Return (X, Y) of the center of cell containing provided text 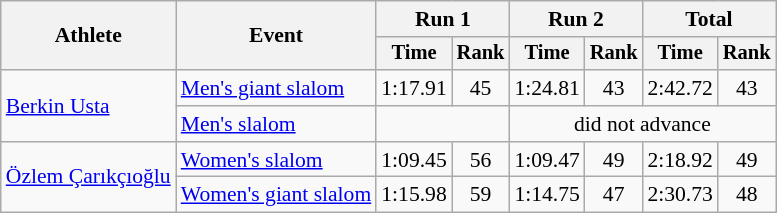
1:15.98 (414, 195)
Run 1 (442, 19)
1:24.81 (546, 88)
56 (481, 160)
Berkin Usta (88, 106)
1:17.91 (414, 88)
1:14.75 (546, 195)
Men's slalom (276, 124)
2:18.92 (680, 160)
Athlete (88, 36)
Men's giant slalom (276, 88)
1:09.45 (414, 160)
Total (708, 19)
47 (614, 195)
Özlem Çarıkçıoğlu (88, 178)
2:42.72 (680, 88)
45 (481, 88)
Women's slalom (276, 160)
1:09.47 (546, 160)
59 (481, 195)
48 (747, 195)
Women's giant slalom (276, 195)
Run 2 (576, 19)
did not advance (642, 124)
Event (276, 36)
2:30.73 (680, 195)
